Identify which cell holds the provided text, then report its (X, Y) central coordinate. 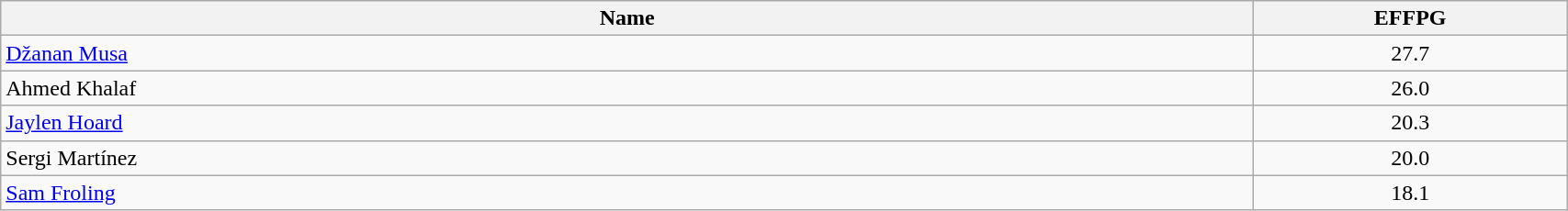
26.0 (1411, 88)
Sergi Martínez (627, 158)
18.1 (1411, 193)
20.3 (1411, 123)
Jaylen Hoard (627, 123)
20.0 (1411, 158)
27.7 (1411, 53)
Sam Froling (627, 193)
EFFPG (1411, 18)
Ahmed Khalaf (627, 88)
Name (627, 18)
Džanan Musa (627, 53)
